Return [X, Y] of the center of cell containing provided text 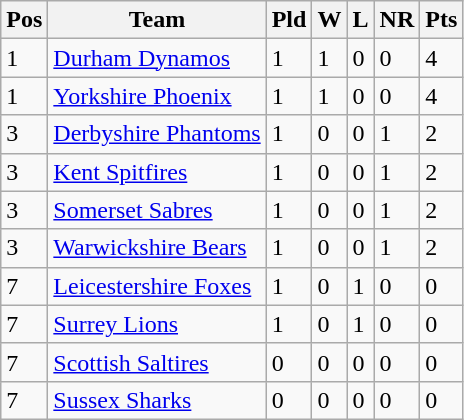
NR [397, 20]
Kent Spitfires [157, 172]
Pts [442, 20]
Pld [289, 20]
W [330, 20]
Sussex Sharks [157, 400]
Pos [24, 20]
Surrey Lions [157, 324]
Scottish Saltires [157, 362]
Yorkshire Phoenix [157, 96]
Somerset Sabres [157, 210]
Warwickshire Bears [157, 248]
Derbyshire Phantoms [157, 134]
Leicestershire Foxes [157, 286]
Durham Dynamos [157, 58]
Team [157, 20]
L [360, 20]
